Provide the [X, Y] coordinate of the cell's center where the given text is located.  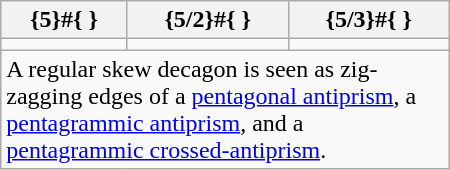
{5/3}#{ } [368, 20]
{5}#{ } [64, 20]
A regular skew decagon is seen as zig-zagging edges of a pentagonal antiprism, a pentagrammic antiprism, and a pentagrammic crossed-antiprism. [225, 110]
{5/2}#{ } [208, 20]
